Extract the [X, Y] coordinate from the center of the cell holding the provided text.  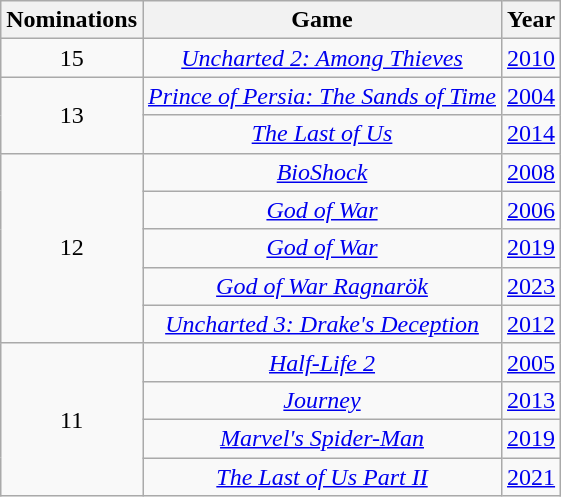
2010 [532, 58]
12 [72, 248]
Uncharted 2: Among Thieves [322, 58]
Journey [322, 400]
Nominations [72, 20]
Game [322, 20]
God of War Ragnarök [322, 286]
BioShock [322, 172]
2021 [532, 477]
2005 [532, 362]
2006 [532, 210]
Half-Life 2 [322, 362]
Prince of Persia: The Sands of Time [322, 96]
2004 [532, 96]
Uncharted 3: Drake's Deception [322, 324]
The Last of Us [322, 134]
2023 [532, 286]
2008 [532, 172]
15 [72, 58]
2012 [532, 324]
Marvel's Spider-Man [322, 438]
2014 [532, 134]
11 [72, 419]
13 [72, 115]
Year [532, 20]
The Last of Us Part II [322, 477]
2013 [532, 400]
